Return (X, Y) of the center of cell containing provided text 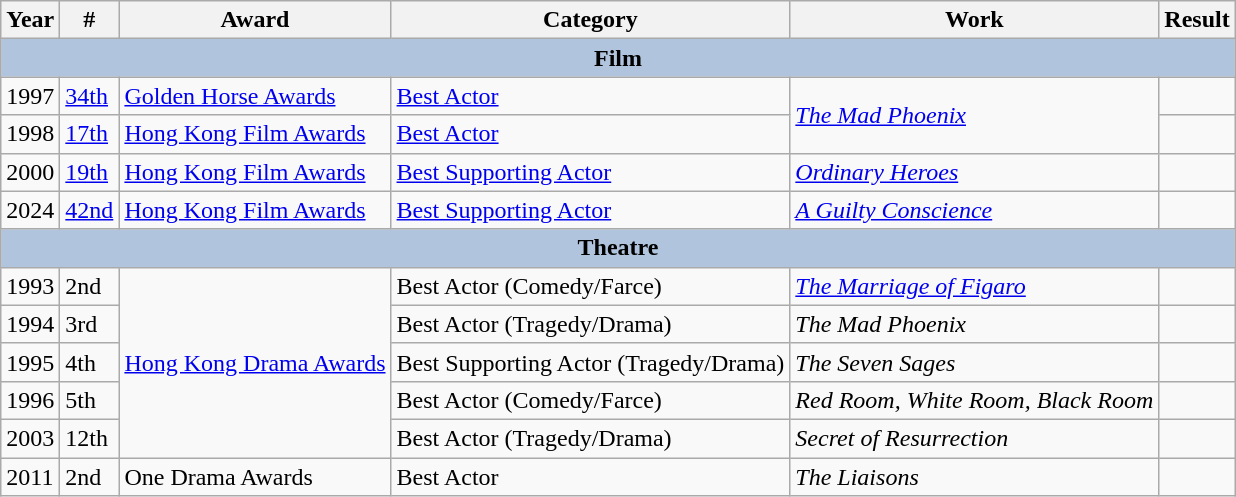
1995 (30, 362)
19th (90, 172)
A Guilty Conscience (974, 210)
The Liaisons (974, 477)
Hong Kong Drama Awards (255, 362)
1993 (30, 286)
1997 (30, 96)
Result (1197, 20)
Year (30, 20)
Secret of Resurrection (974, 438)
42nd (90, 210)
The Seven Sages (974, 362)
4th (90, 362)
1994 (30, 324)
One Drama Awards (255, 477)
Ordinary Heroes (974, 172)
Golden Horse Awards (255, 96)
# (90, 20)
The Marriage of Figaro (974, 286)
Theatre (618, 248)
Red Room, White Room, Black Room (974, 400)
Work (974, 20)
1998 (30, 134)
2000 (30, 172)
12th (90, 438)
1996 (30, 400)
Category (590, 20)
2011 (30, 477)
2024 (30, 210)
34th (90, 96)
Film (618, 58)
17th (90, 134)
3rd (90, 324)
2003 (30, 438)
Best Supporting Actor (Tragedy/Drama) (590, 362)
5th (90, 400)
Award (255, 20)
